Pinpoint the cell where the given text exists, returning its [x, y] midpoint coordinate. 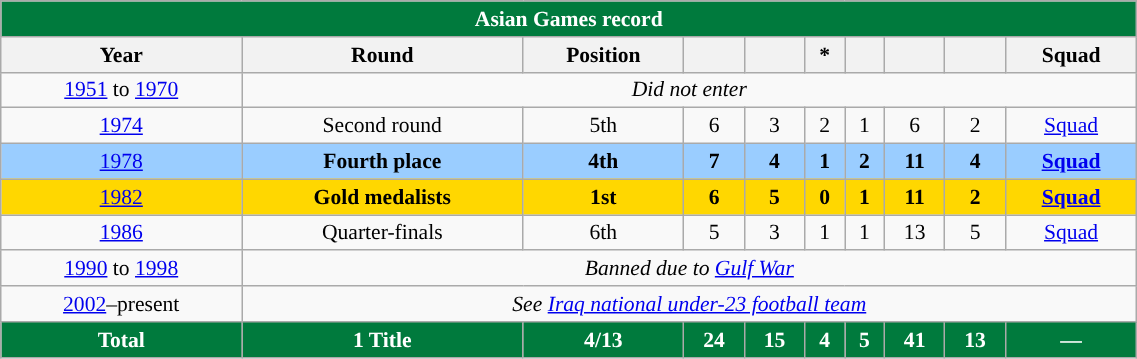
* [825, 55]
6th [604, 233]
Gold medalists [382, 197]
15 [774, 340]
Position [604, 55]
41 [914, 340]
1951 to 1970 [122, 90]
Fourth place [382, 162]
4th [604, 162]
Year [122, 55]
1974 [122, 126]
Quarter-finals [382, 233]
1982 [122, 197]
Banned due to Gulf War [690, 269]
1 Title [382, 340]
Did not enter [690, 90]
0 [825, 197]
1978 [122, 162]
— [1071, 340]
4/13 [604, 340]
1990 to 1998 [122, 269]
5th [604, 126]
See Iraq national under-23 football team [690, 304]
Asian Games record [569, 19]
7 [714, 162]
1st [604, 197]
2002–present [122, 304]
24 [714, 340]
Second round [382, 126]
Round [382, 55]
Total [122, 340]
1986 [122, 233]
